Scan for the cell matching the given text and deliver its (x, y) coordinate at center. 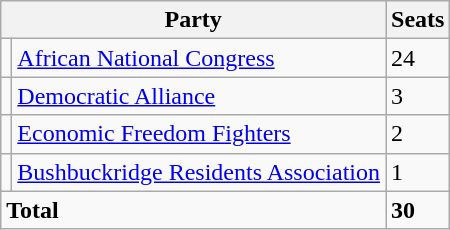
24 (418, 58)
Party (194, 20)
Economic Freedom Fighters (199, 134)
Seats (418, 20)
30 (418, 210)
1 (418, 172)
Total (194, 210)
3 (418, 96)
Bushbuckridge Residents Association (199, 172)
Democratic Alliance (199, 96)
African National Congress (199, 58)
2 (418, 134)
